Return the (X, Y) coordinate for the center point of the cell that contains the specified text.  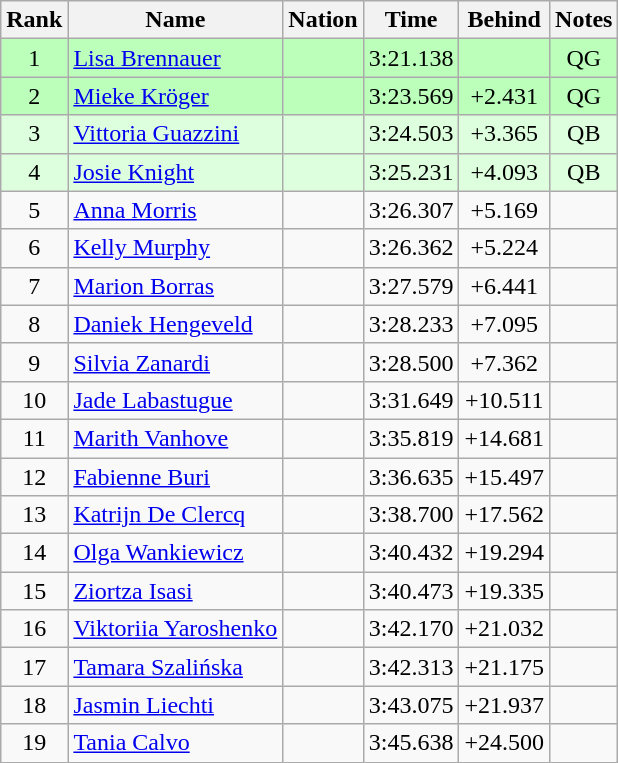
3:31.649 (411, 400)
3:27.579 (411, 286)
Anna Morris (176, 210)
Mieke Kröger (176, 96)
+14.681 (504, 438)
6 (34, 248)
Jasmin Liechti (176, 705)
3:36.635 (411, 477)
+17.562 (504, 515)
+3.365 (504, 134)
Tania Calvo (176, 743)
Nation (323, 20)
3:28.500 (411, 362)
Behind (504, 20)
Vittoria Guazzini (176, 134)
8 (34, 324)
Marion Borras (176, 286)
+21.175 (504, 667)
3:35.819 (411, 438)
+24.500 (504, 743)
13 (34, 515)
Tamara Szalińska (176, 667)
15 (34, 591)
Fabienne Buri (176, 477)
+7.362 (504, 362)
+5.224 (504, 248)
3:45.638 (411, 743)
16 (34, 629)
3:24.503 (411, 134)
Notes (584, 20)
+19.294 (504, 553)
Daniek Hengeveld (176, 324)
3:28.233 (411, 324)
11 (34, 438)
18 (34, 705)
+6.441 (504, 286)
Viktoriia Yaroshenko (176, 629)
Rank (34, 20)
+19.335 (504, 591)
10 (34, 400)
Lisa Brennauer (176, 58)
+15.497 (504, 477)
3:40.432 (411, 553)
9 (34, 362)
3:40.473 (411, 591)
3:43.075 (411, 705)
3:42.313 (411, 667)
19 (34, 743)
+2.431 (504, 96)
Olga Wankiewicz (176, 553)
+4.093 (504, 172)
Ziortza Isasi (176, 591)
Kelly Murphy (176, 248)
Name (176, 20)
Time (411, 20)
3:25.231 (411, 172)
4 (34, 172)
1 (34, 58)
3:26.362 (411, 248)
+7.095 (504, 324)
2 (34, 96)
3:42.170 (411, 629)
Marith Vanhove (176, 438)
17 (34, 667)
+21.032 (504, 629)
Jade Labastugue (176, 400)
3 (34, 134)
3:23.569 (411, 96)
+10.511 (504, 400)
+21.937 (504, 705)
3:21.138 (411, 58)
+5.169 (504, 210)
Katrijn De Clercq (176, 515)
3:26.307 (411, 210)
Silvia Zanardi (176, 362)
7 (34, 286)
Josie Knight (176, 172)
3:38.700 (411, 515)
14 (34, 553)
5 (34, 210)
12 (34, 477)
